Locate the cell with the specified text and output its (x, y) center coordinate. 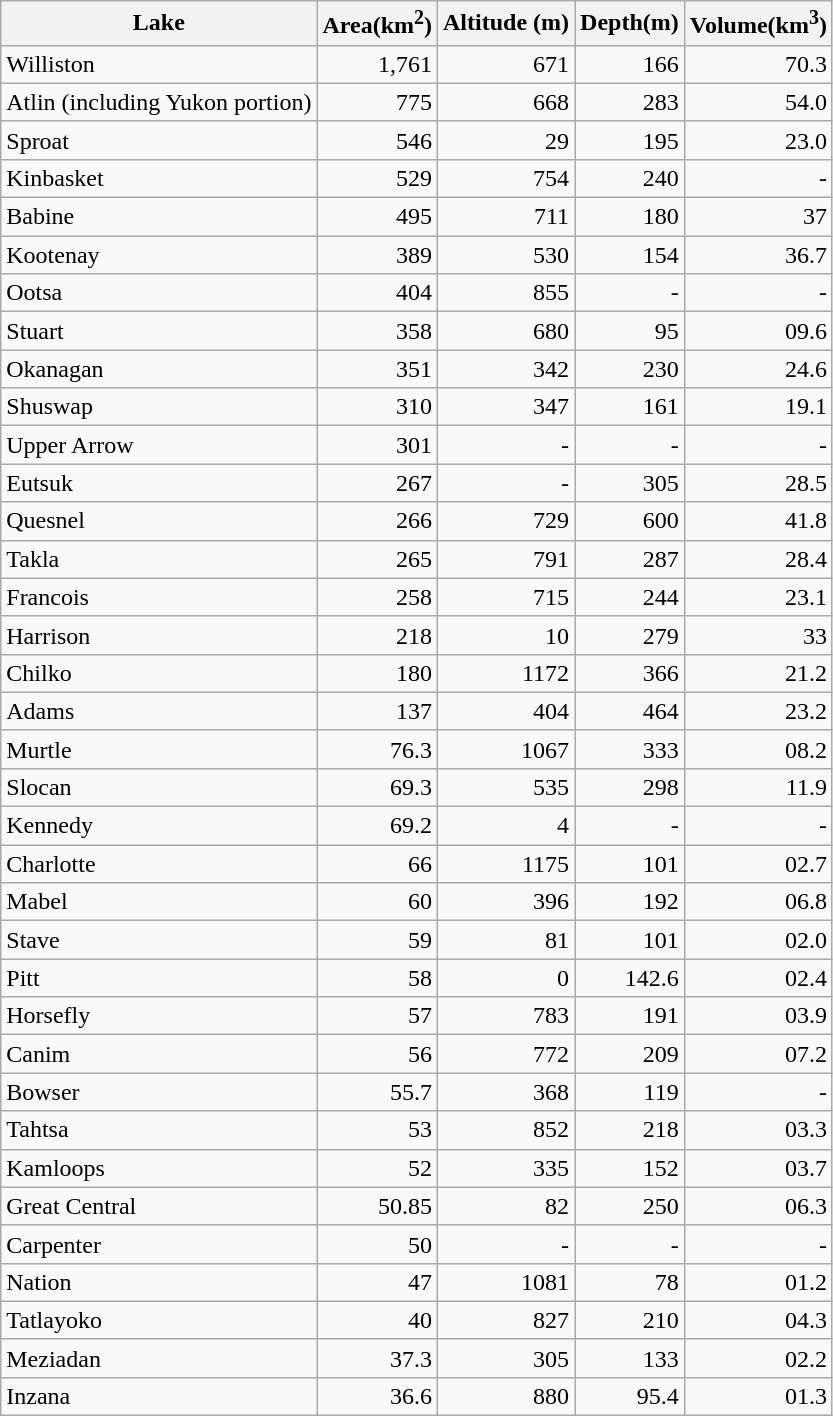
1172 (506, 673)
76.3 (378, 749)
342 (506, 369)
70.3 (758, 64)
301 (378, 445)
03.3 (758, 1130)
267 (378, 483)
23.1 (758, 597)
53 (378, 1130)
366 (630, 673)
Eutsuk (159, 483)
02.0 (758, 940)
Altitude (m) (506, 24)
Tatlayoko (159, 1320)
389 (378, 255)
Kennedy (159, 826)
60 (378, 902)
50 (378, 1244)
Harrison (159, 635)
142.6 (630, 978)
240 (630, 178)
729 (506, 521)
1067 (506, 749)
668 (506, 102)
29 (506, 140)
298 (630, 787)
Inzana (159, 1396)
47 (378, 1282)
166 (630, 64)
Great Central (159, 1206)
Charlotte (159, 864)
244 (630, 597)
09.6 (758, 331)
827 (506, 1320)
02.4 (758, 978)
Kamloops (159, 1168)
Sproat (159, 140)
01.2 (758, 1282)
03.9 (758, 1016)
69.2 (378, 826)
210 (630, 1320)
711 (506, 217)
152 (630, 1168)
Takla (159, 559)
Tahtsa (159, 1130)
880 (506, 1396)
69.3 (378, 787)
37.3 (378, 1358)
258 (378, 597)
50.85 (378, 1206)
Williston (159, 64)
137 (378, 711)
Mabel (159, 902)
Meziadan (159, 1358)
1175 (506, 864)
Upper Arrow (159, 445)
02.7 (758, 864)
791 (506, 559)
335 (506, 1168)
08.2 (758, 749)
266 (378, 521)
Lake (159, 24)
855 (506, 293)
06.8 (758, 902)
283 (630, 102)
07.2 (758, 1054)
191 (630, 1016)
495 (378, 217)
351 (378, 369)
Atlin (including Yukon portion) (159, 102)
54.0 (758, 102)
23.0 (758, 140)
Chilko (159, 673)
21.2 (758, 673)
209 (630, 1054)
358 (378, 331)
24.6 (758, 369)
Stuart (159, 331)
41.8 (758, 521)
Okanagan (159, 369)
775 (378, 102)
Canim (159, 1054)
Adams (159, 711)
57 (378, 1016)
95.4 (630, 1396)
772 (506, 1054)
195 (630, 140)
279 (630, 635)
Kootenay (159, 255)
250 (630, 1206)
600 (630, 521)
192 (630, 902)
161 (630, 407)
58 (378, 978)
368 (506, 1092)
333 (630, 749)
55.7 (378, 1092)
36.7 (758, 255)
40 (378, 1320)
Murtle (159, 749)
95 (630, 331)
10 (506, 635)
Horsefly (159, 1016)
78 (630, 1282)
Depth(m) (630, 24)
19.1 (758, 407)
715 (506, 597)
Carpenter (159, 1244)
852 (506, 1130)
347 (506, 407)
396 (506, 902)
754 (506, 178)
Bowser (159, 1092)
783 (506, 1016)
Area(km2) (378, 24)
28.5 (758, 483)
59 (378, 940)
133 (630, 1358)
530 (506, 255)
265 (378, 559)
529 (378, 178)
Stave (159, 940)
464 (630, 711)
Volume(km3) (758, 24)
Pitt (159, 978)
119 (630, 1092)
535 (506, 787)
37 (758, 217)
28.4 (758, 559)
Babine (159, 217)
1081 (506, 1282)
671 (506, 64)
03.7 (758, 1168)
546 (378, 140)
66 (378, 864)
23.2 (758, 711)
52 (378, 1168)
Nation (159, 1282)
36.6 (378, 1396)
Ootsa (159, 293)
82 (506, 1206)
154 (630, 255)
0 (506, 978)
Quesnel (159, 521)
4 (506, 826)
11.9 (758, 787)
04.3 (758, 1320)
1,761 (378, 64)
Slocan (159, 787)
680 (506, 331)
230 (630, 369)
33 (758, 635)
06.3 (758, 1206)
287 (630, 559)
56 (378, 1054)
Francois (159, 597)
02.2 (758, 1358)
01.3 (758, 1396)
Shuswap (159, 407)
81 (506, 940)
Kinbasket (159, 178)
310 (378, 407)
